Output the (X, Y) coordinate of the center of the cell containing the given text.  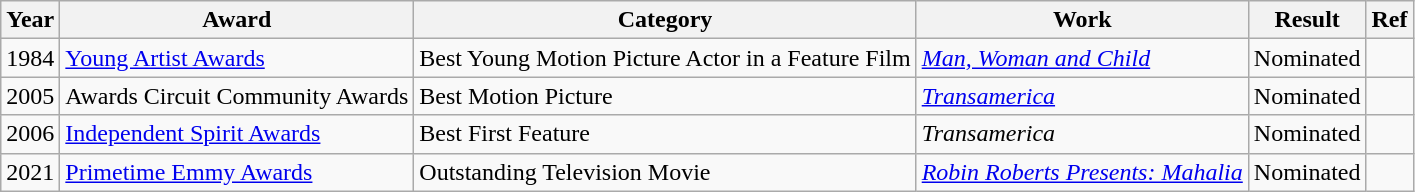
Year (30, 20)
Primetime Emmy Awards (237, 172)
Best Motion Picture (665, 96)
Award (237, 20)
Independent Spirit Awards (237, 134)
2021 (30, 172)
Work (1082, 20)
Ref (1390, 20)
Best Young Motion Picture Actor in a Feature Film (665, 58)
Best First Feature (665, 134)
Awards Circuit Community Awards (237, 96)
Young Artist Awards (237, 58)
Category (665, 20)
1984 (30, 58)
Man, Woman and Child (1082, 58)
Outstanding Television Movie (665, 172)
2005 (30, 96)
Result (1307, 20)
Robin Roberts Presents: Mahalia (1082, 172)
2006 (30, 134)
